Determine the (X, Y) coordinate at the center of the cell enclosing the given text.  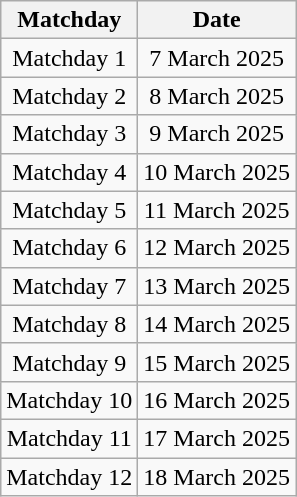
10 March 2025 (217, 172)
12 March 2025 (217, 248)
15 March 2025 (217, 362)
Matchday 5 (70, 210)
Matchday (70, 20)
7 March 2025 (217, 58)
Matchday 9 (70, 362)
13 March 2025 (217, 286)
Matchday 11 (70, 438)
18 March 2025 (217, 477)
Matchday 3 (70, 134)
Matchday 4 (70, 172)
Matchday 12 (70, 477)
17 March 2025 (217, 438)
Matchday 6 (70, 248)
Matchday 8 (70, 324)
Matchday 7 (70, 286)
14 March 2025 (217, 324)
11 March 2025 (217, 210)
Date (217, 20)
Matchday 2 (70, 96)
8 March 2025 (217, 96)
Matchday 1 (70, 58)
Matchday 10 (70, 400)
9 March 2025 (217, 134)
16 March 2025 (217, 400)
